Capture the cell that displays the provided text and extract its [X, Y] central coordinate. 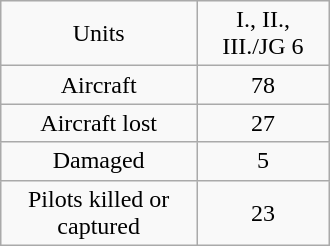
27 [264, 123]
Damaged [99, 161]
Pilots killed or captured [99, 212]
I., II., III./JG 6 [264, 34]
5 [264, 161]
Units [99, 34]
23 [264, 212]
Aircraft lost [99, 123]
Aircraft [99, 85]
78 [264, 85]
